From the cell containing the given text, extract its center point as (x, y) coordinate. 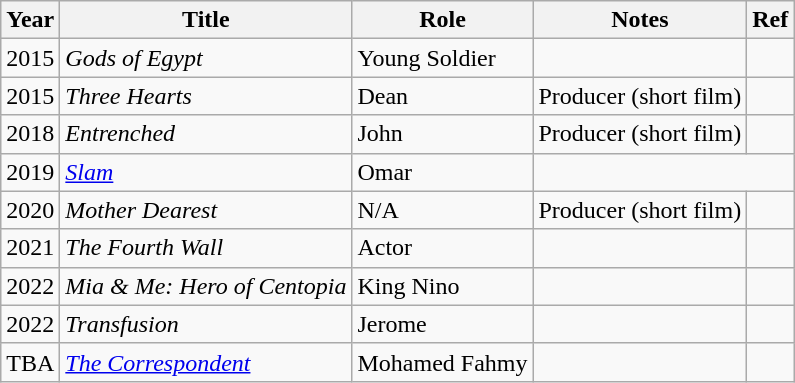
2018 (30, 134)
Year (30, 20)
2020 (30, 210)
TBA (30, 362)
Transfusion (206, 324)
The Correspondent (206, 362)
2021 (30, 248)
Mohamed Fahmy (442, 362)
Omar (442, 172)
Jerome (442, 324)
Title (206, 20)
Ref (770, 20)
King Nino (442, 286)
Young Soldier (442, 58)
Gods of Egypt (206, 58)
Role (442, 20)
Dean (442, 96)
Mia & Me: Hero of Centopia (206, 286)
Notes (640, 20)
The Fourth Wall (206, 248)
John (442, 134)
2019 (30, 172)
Actor (442, 248)
Mother Dearest (206, 210)
Entrenched (206, 134)
Slam (206, 172)
N/A (442, 210)
Three Hearts (206, 96)
